Scan for the cell matching the given text and deliver its [X, Y] coordinate at center. 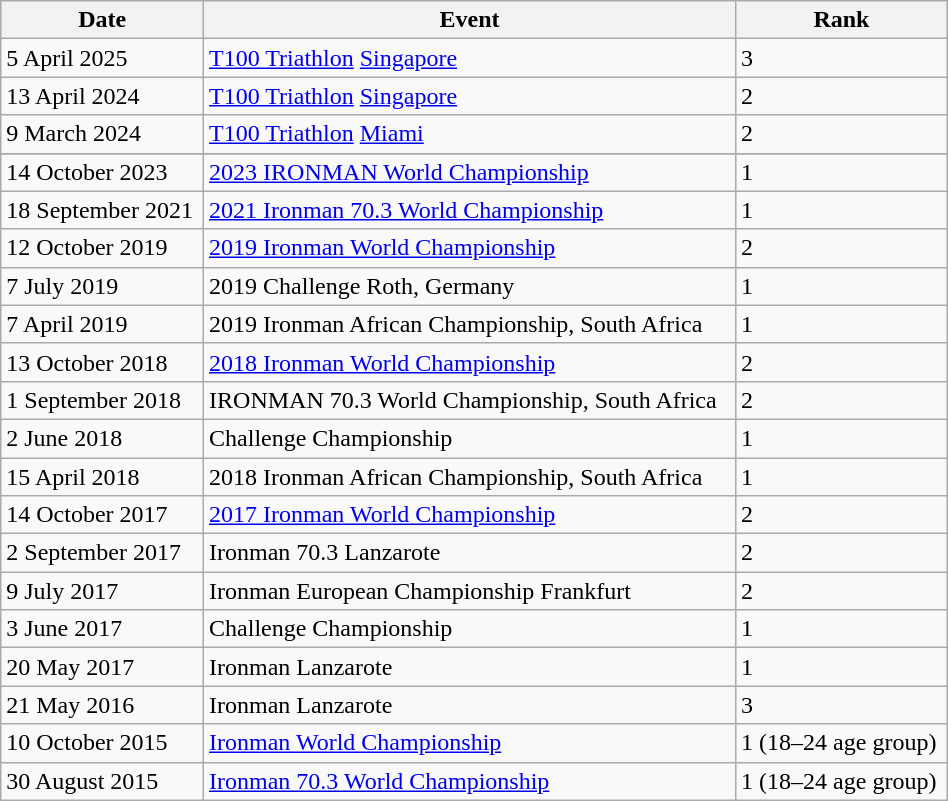
2019 Ironman World Championship [470, 248]
3 June 2017 [102, 629]
30 August 2015 [102, 781]
9 July 2017 [102, 591]
7 April 2019 [102, 324]
2017 Ironman World Championship [470, 515]
Rank [842, 20]
20 May 2017 [102, 667]
Ironman European Championship Frankfurt [470, 591]
10 October 2015 [102, 743]
14 October 2017 [102, 515]
2 June 2018 [102, 438]
Ironman World Championship [470, 743]
2019 Ironman African Championship, South Africa [470, 324]
Event [470, 20]
Ironman 70.3 World Championship [470, 781]
Ironman 70.3 Lanzarote [470, 553]
13 April 2024 [102, 96]
12 October 2019 [102, 248]
13 October 2018 [102, 362]
5 April 2025 [102, 58]
2019 Challenge Roth, Germany [470, 286]
Date [102, 20]
T100 Triathlon Miami [470, 134]
9 March 2024 [102, 134]
2021 Ironman 70.3 World Championship [470, 210]
2 September 2017 [102, 553]
IRONMAN 70.3 World Championship, South Africa [470, 400]
2018 Ironman African Championship, South Africa [470, 477]
2018 Ironman World Championship [470, 362]
2023 IRONMAN World Championship [470, 172]
1 September 2018 [102, 400]
18 September 2021 [102, 210]
7 July 2019 [102, 286]
15 April 2018 [102, 477]
21 May 2016 [102, 705]
14 October 2023 [102, 172]
